Detect which cell encompasses the target text, then output its [x, y] center coordinate. 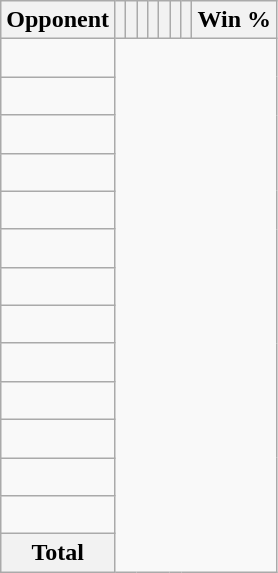
Win % [234, 20]
Total [58, 553]
Opponent [58, 20]
